Pinpoint the cell where the given text exists, returning its (x, y) midpoint coordinate. 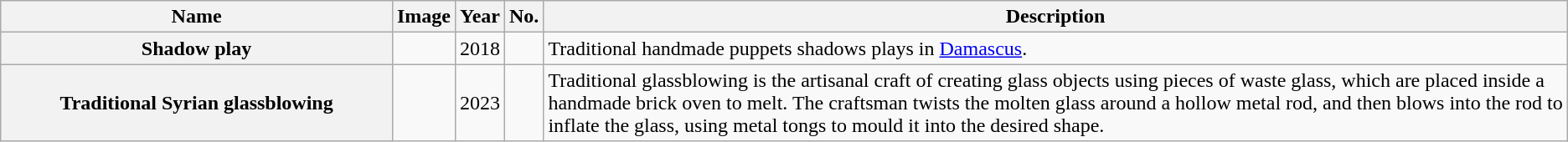
Name (197, 17)
2018 (479, 48)
Year (479, 17)
2023 (479, 103)
Traditional handmade puppets shadows plays in Damascus. (1055, 48)
Description (1055, 17)
No. (524, 17)
Traditional Syrian glassblowing (197, 103)
Shadow play (197, 48)
Image (424, 17)
